Find where the given text appears and provide that cell's center as [x, y] coordinate. 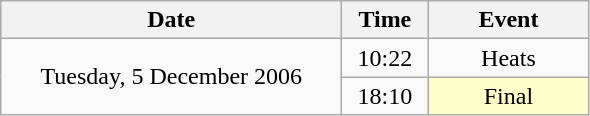
Time [385, 20]
Tuesday, 5 December 2006 [172, 77]
Event [508, 20]
Date [172, 20]
18:10 [385, 96]
Final [508, 96]
Heats [508, 58]
10:22 [385, 58]
